Locate the cell with the specified text and output its [X, Y] center coordinate. 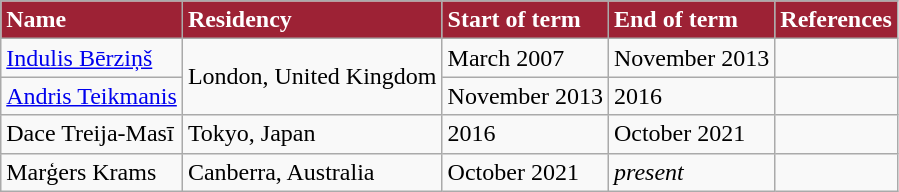
End of term [691, 20]
Tokyo, Japan [312, 134]
Marģers Krams [92, 172]
Dace Treija-Masī [92, 134]
Start of term [525, 20]
London, United Kingdom [312, 77]
Name [92, 20]
References [836, 20]
Indulis Bērziņš [92, 58]
present [691, 172]
Residency [312, 20]
March 2007 [525, 58]
Canberra, Australia [312, 172]
Andris Teikmanis [92, 96]
